Pinpoint the cell where the given text exists, returning its [x, y] midpoint coordinate. 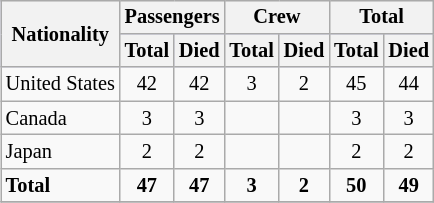
United States [60, 84]
Canada [60, 118]
Japan [60, 152]
50 [356, 185]
44 [408, 84]
Nationality [60, 34]
45 [356, 84]
49 [408, 185]
Passengers [172, 17]
Crew [278, 17]
